Scan for the cell matching the given text and deliver its [x, y] coordinate at center. 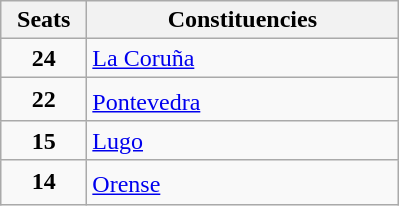
24 [44, 58]
15 [44, 140]
22 [44, 100]
Lugo [242, 140]
Pontevedra [242, 100]
Constituencies [242, 20]
14 [44, 182]
La Coruña [242, 58]
Orense [242, 182]
Seats [44, 20]
